Output the [X, Y] coordinate of the center of the cell containing the given text.  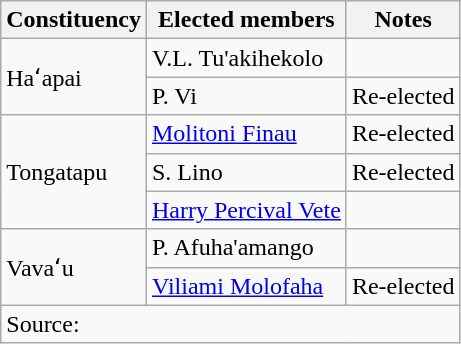
Notes [403, 20]
Viliami Molofaha [246, 286]
Haʻapai [74, 77]
Molitoni Finau [246, 134]
Vavaʻu [74, 267]
Source: [230, 324]
S. Lino [246, 172]
P. Vi [246, 96]
Constituency [74, 20]
Tongatapu [74, 172]
Elected members [246, 20]
V.L. Tu'akihekolo [246, 58]
P. Afuha'amango [246, 248]
Harry Percival Vete [246, 210]
